Identify which cell holds the provided text, then report its (X, Y) central coordinate. 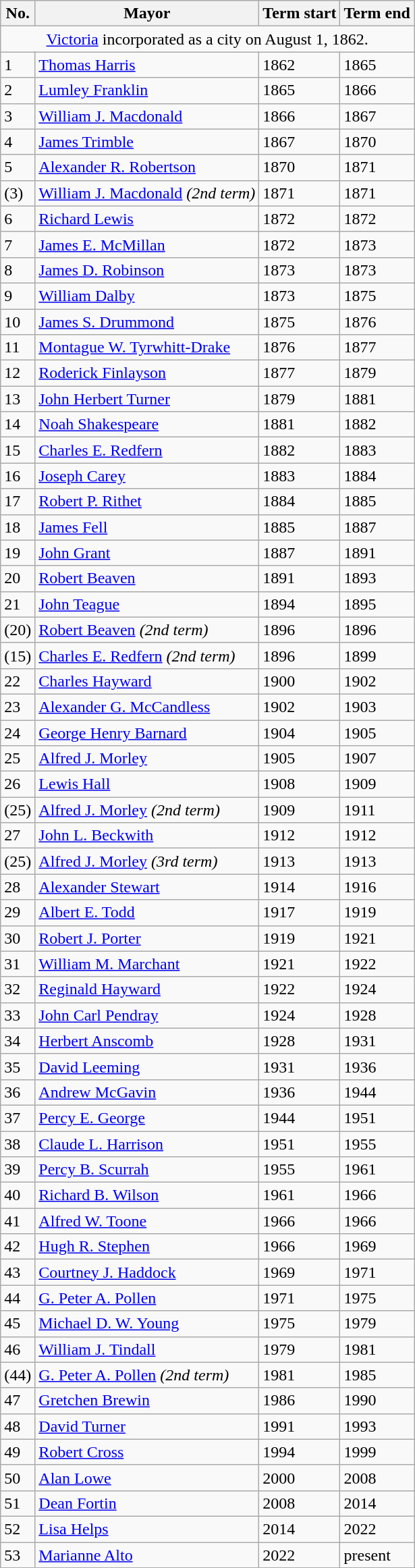
8 (18, 270)
15 (18, 450)
Richard Lewis (147, 219)
John L. Beckwith (147, 836)
1999 (377, 1452)
G. Peter A. Pollen (147, 1298)
Thomas Harris (147, 65)
Alfred J. Morley (2nd term) (147, 810)
33 (18, 1015)
26 (18, 784)
present (377, 1555)
1894 (300, 604)
29 (18, 913)
2000 (300, 1478)
45 (18, 1324)
George Henry Barnard (147, 732)
Michael D. W. Young (147, 1324)
(20) (18, 630)
36 (18, 1092)
40 (18, 1195)
(3) (18, 193)
1908 (300, 784)
James E. McMillan (147, 244)
Herbert Anscomb (147, 1041)
14 (18, 425)
30 (18, 938)
William M. Marchant (147, 964)
39 (18, 1170)
John Grant (147, 553)
Lumley Franklin (147, 90)
Percy B. Scurrah (147, 1170)
Montague W. Tyrwhitt-Drake (147, 348)
4 (18, 142)
1907 (377, 759)
Charles Hayward (147, 681)
Lisa Helps (147, 1529)
1900 (300, 681)
1991 (300, 1426)
Noah Shakespeare (147, 425)
1899 (377, 655)
Alan Lowe (147, 1478)
11 (18, 348)
Hugh R. Stephen (147, 1247)
David Leeming (147, 1066)
Charles E. Redfern (147, 450)
1911 (377, 810)
Reginald Hayward (147, 990)
1986 (300, 1401)
27 (18, 836)
Robert Beaven (147, 578)
Alfred W. Toone (147, 1221)
Andrew McGavin (147, 1092)
1 (18, 65)
1993 (377, 1426)
Albert E. Todd (147, 913)
Joseph Carey (147, 476)
17 (18, 502)
Term start (300, 13)
Victoria incorporated as a city on August 1, 1862. (208, 39)
52 (18, 1529)
51 (18, 1503)
41 (18, 1221)
23 (18, 707)
1917 (300, 913)
Roderick Finlayson (147, 373)
47 (18, 1401)
Claude L. Harrison (147, 1144)
25 (18, 759)
1895 (377, 604)
46 (18, 1349)
48 (18, 1426)
1862 (300, 65)
Courtney J. Haddock (147, 1272)
5 (18, 167)
Alexander G. McCandless (147, 707)
Robert P. Rithet (147, 502)
44 (18, 1298)
43 (18, 1272)
10 (18, 322)
34 (18, 1041)
53 (18, 1555)
No. (18, 13)
David Turner (147, 1426)
31 (18, 964)
Robert Beaven (2nd term) (147, 630)
Robert J. Porter (147, 938)
1990 (377, 1401)
49 (18, 1452)
24 (18, 732)
37 (18, 1118)
Alexander R. Robertson (147, 167)
Gretchen Brewin (147, 1401)
Alfred J. Morley (3rd term) (147, 861)
Percy E. George (147, 1118)
Alexander Stewart (147, 887)
Dean Fortin (147, 1503)
13 (18, 399)
50 (18, 1478)
22 (18, 681)
32 (18, 990)
21 (18, 604)
Alfred J. Morley (147, 759)
Charles E. Redfern (2nd term) (147, 655)
John Carl Pendray (147, 1015)
42 (18, 1247)
3 (18, 116)
2 (18, 90)
James Trimble (147, 142)
18 (18, 527)
(44) (18, 1375)
William J. Macdonald (147, 116)
James Fell (147, 527)
28 (18, 887)
Marianne Alto (147, 1555)
1893 (377, 578)
1916 (377, 887)
Robert Cross (147, 1452)
16 (18, 476)
1914 (300, 887)
9 (18, 296)
William J. Tindall (147, 1349)
1994 (300, 1452)
James D. Robinson (147, 270)
Lewis Hall (147, 784)
6 (18, 219)
19 (18, 553)
12 (18, 373)
1985 (377, 1375)
John Teague (147, 604)
7 (18, 244)
Richard B. Wilson (147, 1195)
1904 (300, 732)
James S. Drummond (147, 322)
Term end (377, 13)
John Herbert Turner (147, 399)
20 (18, 578)
William Dalby (147, 296)
38 (18, 1144)
Mayor (147, 13)
35 (18, 1066)
William J. Macdonald (2nd term) (147, 193)
G. Peter A. Pollen (2nd term) (147, 1375)
(15) (18, 655)
1903 (377, 707)
